Determine the [x, y] coordinate at the center of the cell enclosing the given text.  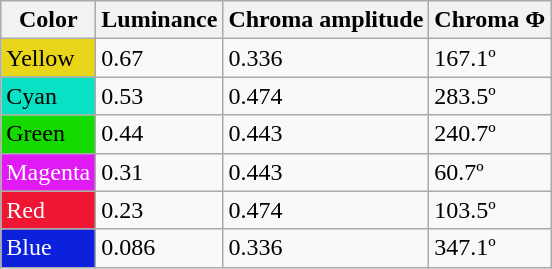
0.23 [160, 210]
0.44 [160, 134]
Yellow [48, 58]
Color [48, 20]
60.7º [490, 172]
283.5º [490, 96]
103.5º [490, 210]
Magenta [48, 172]
347.1º [490, 248]
Blue [48, 248]
0.67 [160, 58]
Luminance [160, 20]
Chroma Φ [490, 20]
0.53 [160, 96]
240.7º [490, 134]
Cyan [48, 96]
0.31 [160, 172]
Red [48, 210]
Green [48, 134]
Chroma amplitude [326, 20]
0.086 [160, 248]
167.1º [490, 58]
